Pinpoint the cell where the given text exists, returning its (x, y) midpoint coordinate. 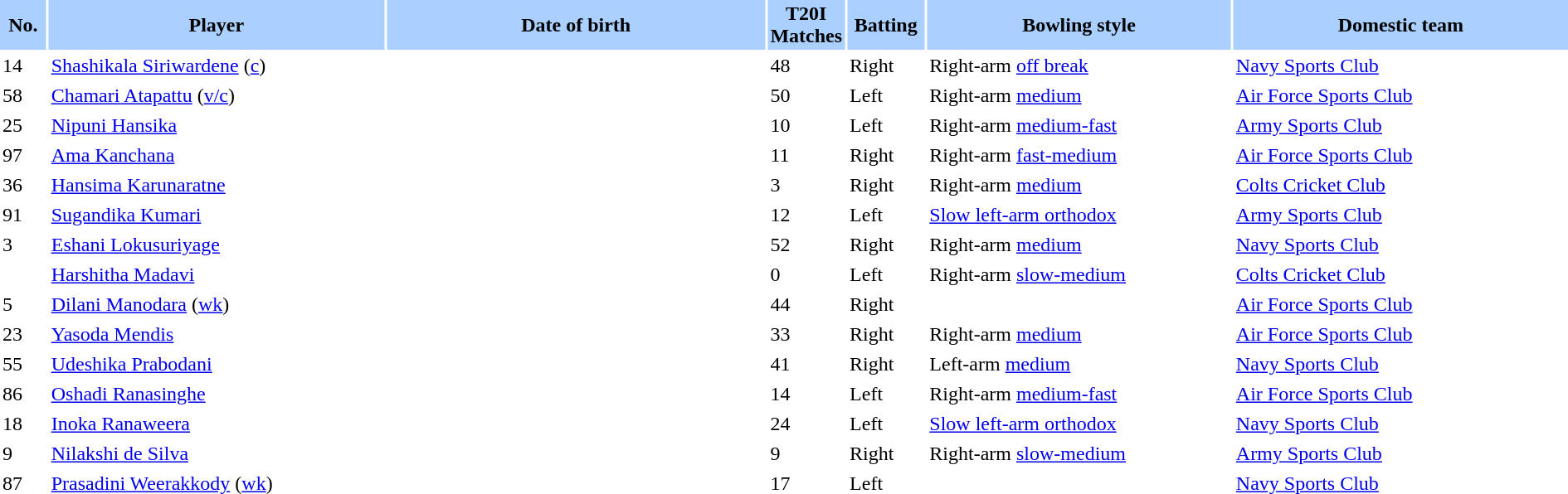
Yasoda Mendis (217, 335)
41 (806, 365)
11 (806, 156)
Player (217, 25)
33 (806, 335)
91 (23, 216)
12 (806, 216)
23 (23, 335)
Nipuni Hansika (217, 126)
Ama Kanchana (217, 156)
5 (23, 305)
Batting (886, 25)
36 (23, 186)
Shashikala Siriwardene (c) (217, 66)
48 (806, 66)
T20I Matches (806, 25)
Chamari Atapattu (v/c) (217, 96)
50 (806, 96)
Right-arm fast-medium (1079, 156)
52 (806, 245)
97 (23, 156)
24 (806, 424)
Left-arm medium (1079, 365)
Harshitha Madavi (217, 275)
Nilakshi de Silva (217, 454)
18 (23, 424)
Udeshika Prabodani (217, 365)
Right-arm off break (1079, 66)
10 (806, 126)
44 (806, 305)
Date of birth (576, 25)
0 (806, 275)
Dilani Manodara (wk) (217, 305)
86 (23, 395)
Inoka Ranaweera (217, 424)
58 (23, 96)
Bowling style (1079, 25)
Domestic team (1400, 25)
Hansima Karunaratne (217, 186)
Oshadi Ranasinghe (217, 395)
Sugandika Kumari (217, 216)
Eshani Lokusuriyage (217, 245)
25 (23, 126)
55 (23, 365)
No. (23, 25)
